Extract the [X, Y] coordinate from the center of the cell holding the provided text.  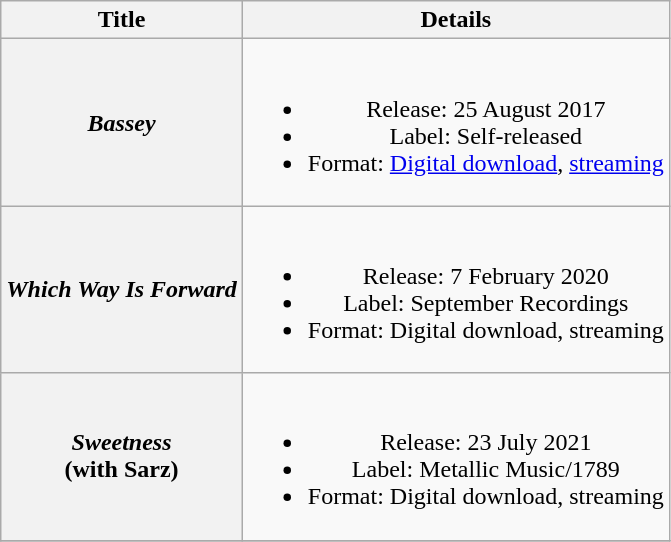
Release: 23 July 2021Label: Metallic Music/1789Format: Digital download, streaming [456, 456]
Title [122, 20]
Which Way Is Forward [122, 290]
Release: 7 February 2020Label: September RecordingsFormat: Digital download, streaming [456, 290]
Sweetness(with Sarz) [122, 456]
Release: 25 August 2017Label: Self-releasedFormat: Digital download, streaming [456, 122]
Bassey [122, 122]
Details [456, 20]
